Pinpoint the cell where the given text exists, returning its [X, Y] midpoint coordinate. 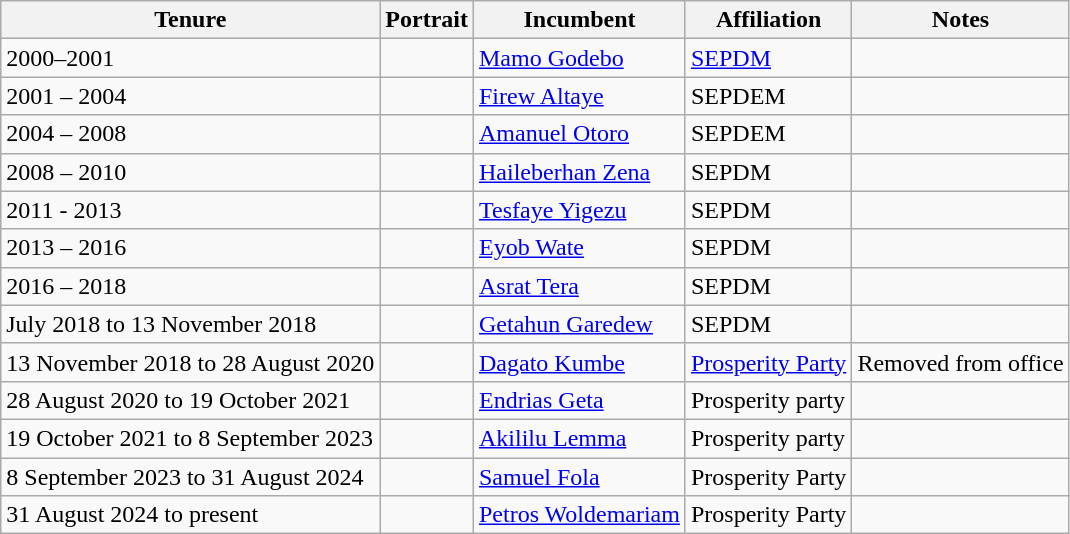
2016 – 2018 [190, 286]
2011 - 2013 [190, 210]
19 October 2021 to 8 September 2023 [190, 438]
Tesfaye Yigezu [579, 210]
13 November 2018 to 28 August 2020 [190, 362]
Notes [960, 20]
Incumbent [579, 20]
Asrat Tera [579, 286]
Getahun Garedew [579, 324]
2001 – 2004 [190, 96]
2013 – 2016 [190, 248]
Dagato Kumbe [579, 362]
Amanuel Otoro [579, 134]
Haileberhan Zena [579, 172]
Firew Altaye [579, 96]
Tenure [190, 20]
Mamo Godebo [579, 58]
Akililu Lemma [579, 438]
July 2018 to 13 November 2018 [190, 324]
Endrias Geta [579, 400]
Petros Woldemariam [579, 515]
Eyob Wate [579, 248]
8 September 2023 to 31 August 2024 [190, 477]
2000–2001 [190, 58]
2004 – 2008 [190, 134]
Samuel Fola [579, 477]
Portrait [427, 20]
Removed from office [960, 362]
31 August 2024 to present [190, 515]
2008 – 2010 [190, 172]
Affiliation [768, 20]
28 August 2020 to 19 October 2021 [190, 400]
